Locate the cell with the specified text and output its (x, y) center coordinate. 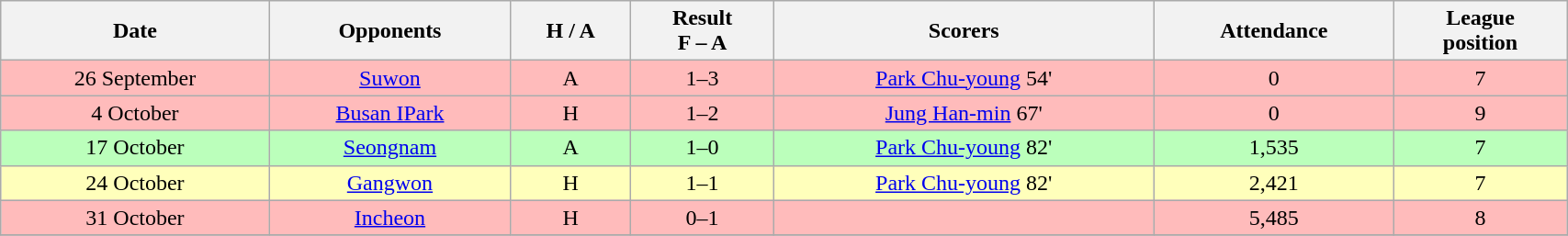
31 October (135, 218)
H / A (571, 31)
ResultF – A (702, 31)
1–2 (702, 113)
8 (1480, 218)
Incheon (389, 218)
Seongnam (389, 148)
Gangwon (389, 183)
5,485 (1273, 218)
2,421 (1273, 183)
Opponents (389, 31)
4 October (135, 113)
1–1 (702, 183)
26 September (135, 78)
17 October (135, 148)
Busan IPark (389, 113)
24 October (135, 183)
1–0 (702, 148)
1–3 (702, 78)
Jung Han-min 67' (964, 113)
Park Chu-young 54' (964, 78)
Suwon (389, 78)
Leagueposition (1480, 31)
Date (135, 31)
0–1 (702, 218)
Scorers (964, 31)
Attendance (1273, 31)
9 (1480, 113)
1,535 (1273, 148)
